Output the [x, y] coordinate of the center of the cell containing the given text.  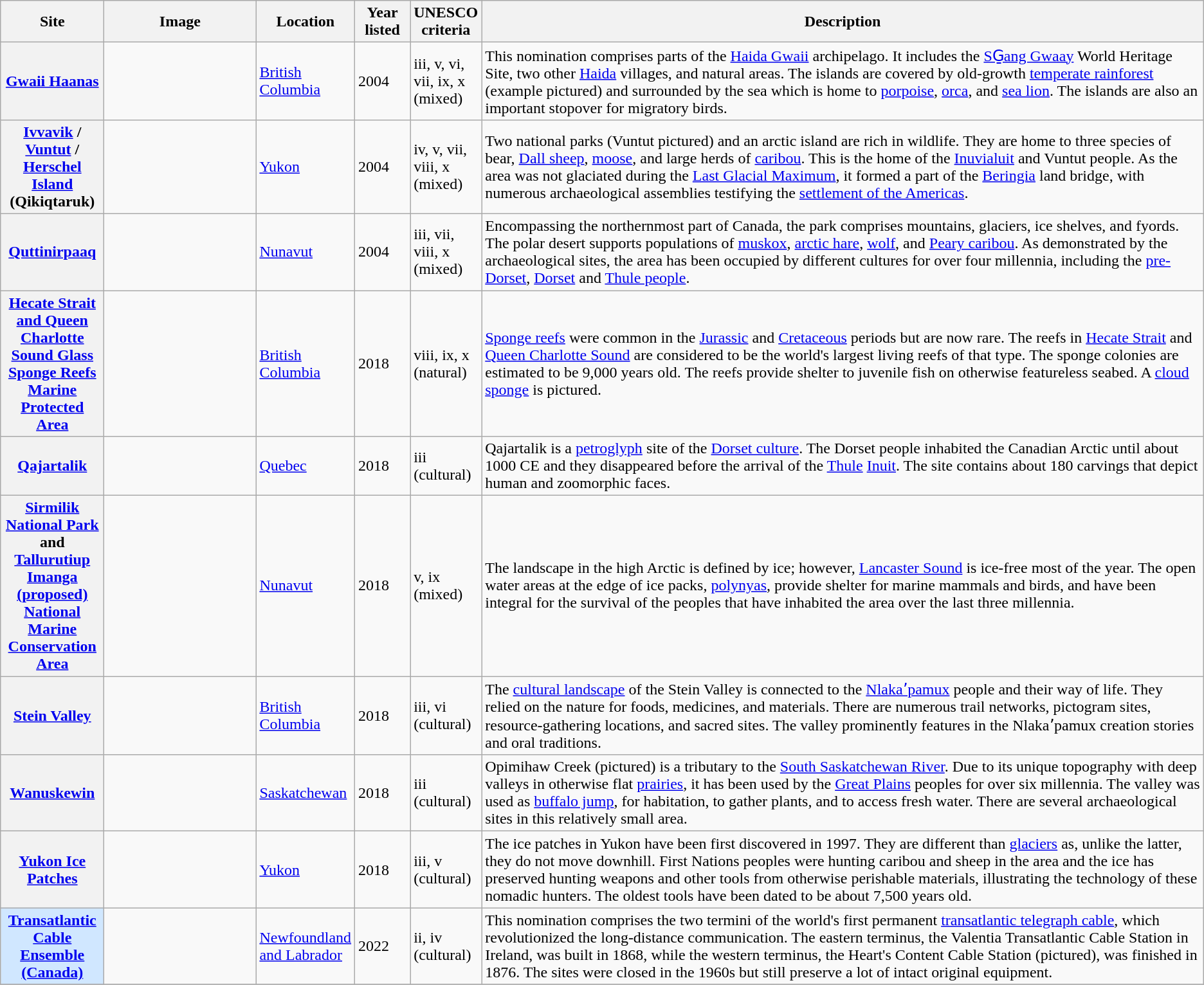
UNESCO criteria [446, 22]
Saskatchewan [306, 793]
ii, iv (cultural) [446, 946]
viii, ix, x (natural) [446, 364]
Qajartalik [53, 466]
v, ix (mixed) [446, 586]
Stein Valley [53, 716]
Description [843, 22]
Site [53, 22]
Quttinirpaaq [53, 252]
iv, v, vii, viii, x (mixed) [446, 167]
Gwaii Haanas [53, 81]
Hecate Strait and Queen Charlotte Sound Glass Sponge Reefs Marine Protected Area [53, 364]
Image [180, 22]
Ivvavik / Vuntut / Herschel Island (Qikiqtaruk) [53, 167]
Sirmilik National Park and Tallurutiup Imanga (proposed) National Marine Conservation Area [53, 586]
iii, vii, viii, x (mixed) [446, 252]
iii, vi (cultural) [446, 716]
iii, v, vi, vii, ix, x (mixed) [446, 81]
Year listed [383, 22]
Newfoundland and Labrador [306, 946]
Wanuskewin [53, 793]
Yukon Ice Patches [53, 869]
iii, v (cultural) [446, 869]
Transatlantic Cable Ensemble (Canada) [53, 946]
Location [306, 22]
2022 [383, 946]
Quebec [306, 466]
